Determine the (X, Y) coordinate at the center of the cell enclosing the given text.  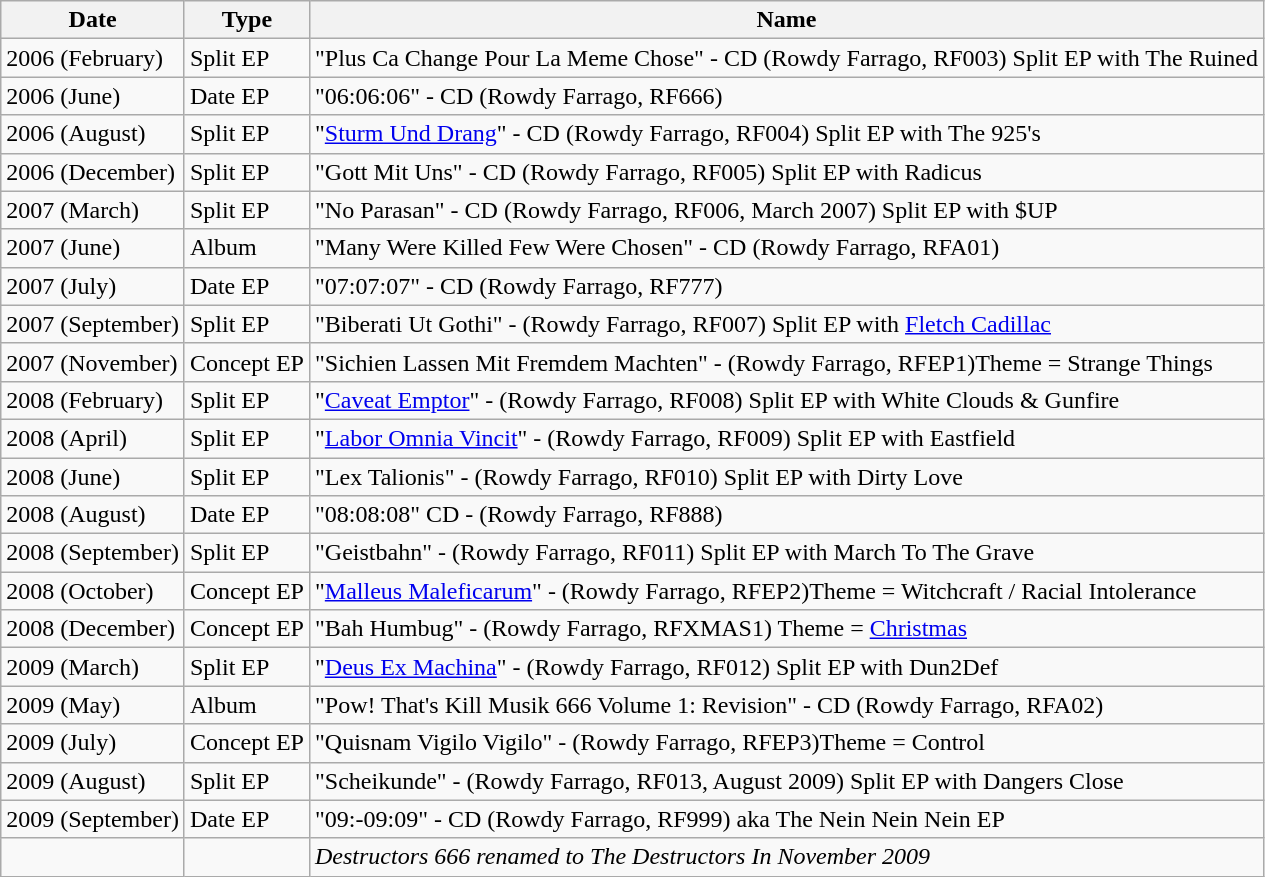
2008 (June) (93, 477)
2008 (September) (93, 553)
Type (246, 20)
"09:-09:09" - CD (Rowdy Farrago, RF999) aka The Nein Nein Nein EP (786, 819)
"Caveat Emptor" - (Rowdy Farrago, RF008) Split EP with White Clouds & Gunfire (786, 400)
2008 (April) (93, 438)
2009 (August) (93, 781)
2007 (November) (93, 362)
"Bah Humbug" - (Rowdy Farrago, RFXMAS1) Theme = Christmas (786, 629)
2009 (May) (93, 705)
"Lex Talionis" - (Rowdy Farrago, RF010) Split EP with Dirty Love (786, 477)
"Plus Ca Change Pour La Meme Chose" - CD (Rowdy Farrago, RF003) Split EP with The Ruined (786, 58)
"Quisnam Vigilo Vigilo" - (Rowdy Farrago, RFEP3)Theme = Control (786, 743)
"07:07:07" - CD (Rowdy Farrago, RF777) (786, 286)
2006 (August) (93, 134)
2008 (August) (93, 515)
2007 (July) (93, 286)
Destructors 666 renamed to The Destructors In November 2009 (786, 857)
2007 (June) (93, 248)
"No Parasan" - CD (Rowdy Farrago, RF006, March 2007) Split EP with $UP (786, 210)
2007 (September) (93, 324)
"Malleus Maleficarum" - (Rowdy Farrago, RFEP2)Theme = Witchcraft / Racial Intolerance (786, 591)
2009 (March) (93, 667)
2009 (September) (93, 819)
2009 (July) (93, 743)
"Deus Ex Machina" - (Rowdy Farrago, RF012) Split EP with Dun2Def (786, 667)
Date (93, 20)
2006 (June) (93, 96)
2006 (December) (93, 172)
"Pow! That's Kill Musik 666 Volume 1: Revision" - CD (Rowdy Farrago, RFA02) (786, 705)
2006 (February) (93, 58)
"Labor Omnia Vincit" - (Rowdy Farrago, RF009) Split EP with Eastfield (786, 438)
2008 (December) (93, 629)
"Scheikunde" - (Rowdy Farrago, RF013, August 2009) Split EP with Dangers Close (786, 781)
"08:08:08" CD - (Rowdy Farrago, RF888) (786, 515)
2008 (October) (93, 591)
Name (786, 20)
"Sturm Und Drang" - CD (Rowdy Farrago, RF004) Split EP with The 925's (786, 134)
"Many Were Killed Few Were Chosen" - CD (Rowdy Farrago, RFA01) (786, 248)
"Biberati Ut Gothi" - (Rowdy Farrago, RF007) Split EP with Fletch Cadillac (786, 324)
"Gott Mit Uns" - CD (Rowdy Farrago, RF005) Split EP with Radicus (786, 172)
"Sichien Lassen Mit Fremdem Machten" - (Rowdy Farrago, RFEP1)Theme = Strange Things (786, 362)
2008 (February) (93, 400)
2007 (March) (93, 210)
"Geistbahn" - (Rowdy Farrago, RF011) Split EP with March To The Grave (786, 553)
"06:06:06" - CD (Rowdy Farrago, RF666) (786, 96)
